Extract the [X, Y] coordinate from the center of the cell holding the provided text.  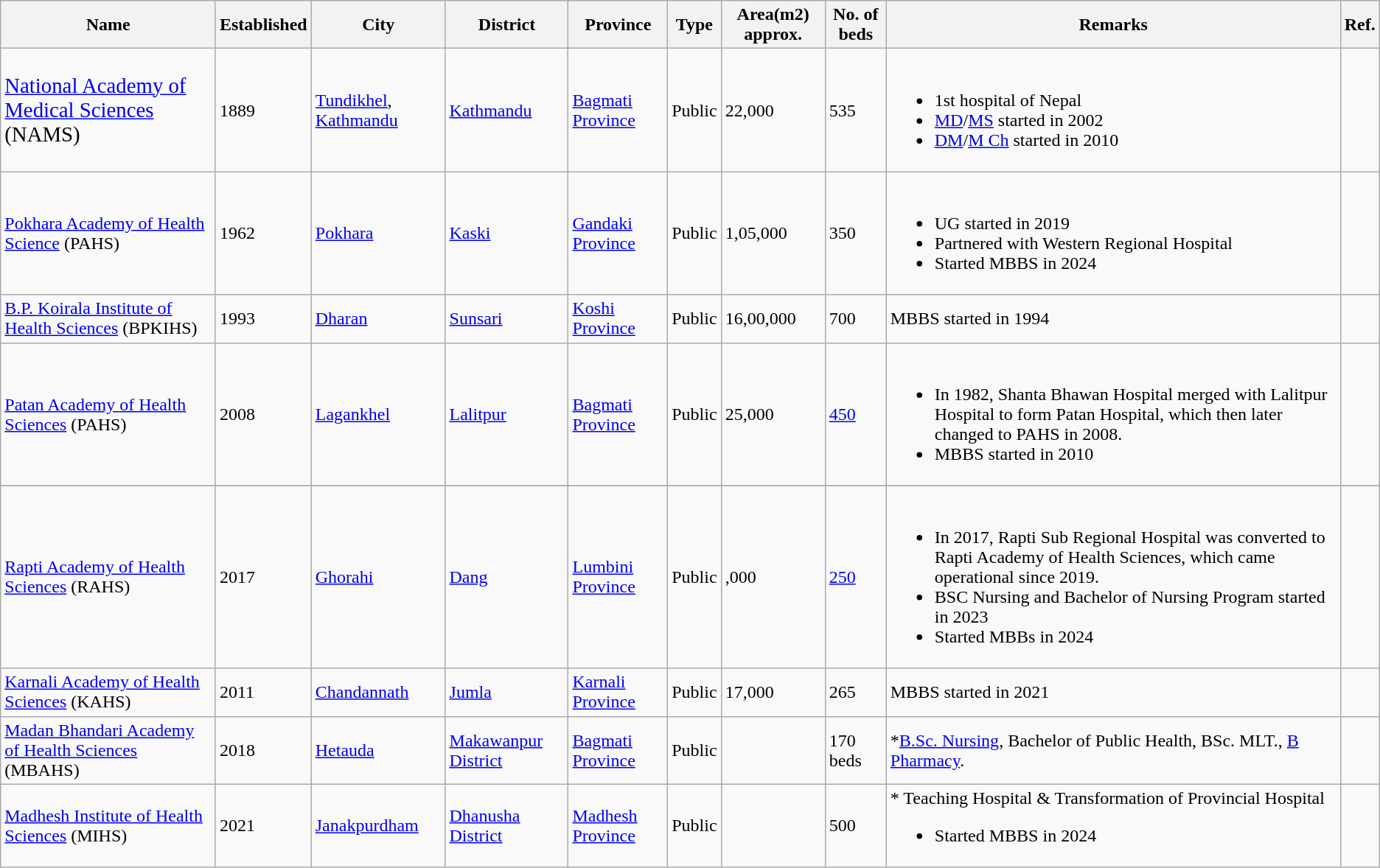
Madhesh Province [618, 825]
2021 [263, 825]
Dharan [378, 318]
Makawanpur District [507, 750]
1889 [263, 111]
In 1982, Shanta Bhawan Hospital merged with Lalitpur Hospital to form Patan Hospital, which then later changed to PAHS in 2008.MBBS started in 2010 [1113, 414]
535 [855, 111]
Lagankhel [378, 414]
Ref. [1359, 25]
25,000 [773, 414]
Madhesh Institute of Health Sciences (MIHS) [108, 825]
2008 [263, 414]
Pokhara [378, 233]
22,000 [773, 111]
Chandannath [378, 693]
2011 [263, 693]
Remarks [1113, 25]
Province [618, 25]
17,000 [773, 693]
Kaski [507, 233]
Karnali Province [618, 693]
B.P. Koirala Institute of Health Sciences (BPKIHS) [108, 318]
Tundikhel, Kathmandu [378, 111]
1,05,000 [773, 233]
450 [855, 414]
1962 [263, 233]
2018 [263, 750]
Hetauda [378, 750]
No. of beds [855, 25]
* Teaching Hospital & Transformation of Provincial HospitalStarted MBBS in 2024 [1113, 825]
UG started in 2019Partnered with Western Regional HospitalStarted MBBS in 2024 [1113, 233]
,000 [773, 577]
Pokhara Academy of Health Science (PAHS) [108, 233]
Kathmandu [507, 111]
Rapti Academy of Health Sciences (RAHS) [108, 577]
250 [855, 577]
265 [855, 693]
Lumbini Province [618, 577]
Ghorahi [378, 577]
Area(m2) approx. [773, 25]
Name [108, 25]
Patan Academy of Health Sciences (PAHS) [108, 414]
Dhanusha District [507, 825]
350 [855, 233]
Type [694, 25]
MBBS started in 2021 [1113, 693]
MBBS started in 1994 [1113, 318]
170 beds [855, 750]
700 [855, 318]
Karnali Academy of Health Sciences (KAHS) [108, 693]
*B.Sc. Nursing, Bachelor of Public Health, BSc. MLT., B Pharmacy. [1113, 750]
2017 [263, 577]
Koshi Province [618, 318]
Janakpurdham [378, 825]
Lalitpur [507, 414]
Jumla [507, 693]
Established [263, 25]
City [378, 25]
16,00,000 [773, 318]
Sunsari [507, 318]
District [507, 25]
National Academy of Medical Sciences (NAMS) [108, 111]
1st hospital of NepalMD/MS started in 2002DM/M Ch started in 2010 [1113, 111]
Dang [507, 577]
Gandaki Province [618, 233]
500 [855, 825]
Madan Bhandari Academy of Health Sciences (MBAHS) [108, 750]
1993 [263, 318]
